Detect which cell encompasses the target text, then output its (x, y) center coordinate. 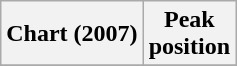
Peakposition (189, 34)
Chart (2007) (72, 34)
